Identify which cell holds the provided text, then report its [X, Y] central coordinate. 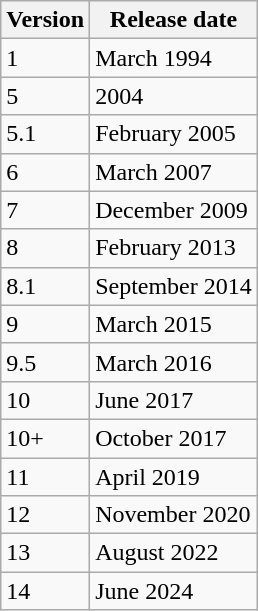
October 2017 [174, 438]
March 2016 [174, 362]
March 2007 [174, 172]
September 2014 [174, 286]
February 2013 [174, 248]
13 [46, 553]
March 2015 [174, 324]
Version [46, 20]
June 2017 [174, 400]
10+ [46, 438]
11 [46, 477]
5.1 [46, 134]
February 2005 [174, 134]
1 [46, 58]
9.5 [46, 362]
12 [46, 515]
August 2022 [174, 553]
10 [46, 400]
7 [46, 210]
April 2019 [174, 477]
December 2009 [174, 210]
March 1994 [174, 58]
5 [46, 96]
Release date [174, 20]
June 2024 [174, 591]
8.1 [46, 286]
14 [46, 591]
8 [46, 248]
November 2020 [174, 515]
2004 [174, 96]
9 [46, 324]
6 [46, 172]
